Capture the cell that displays the provided text and extract its (x, y) central coordinate. 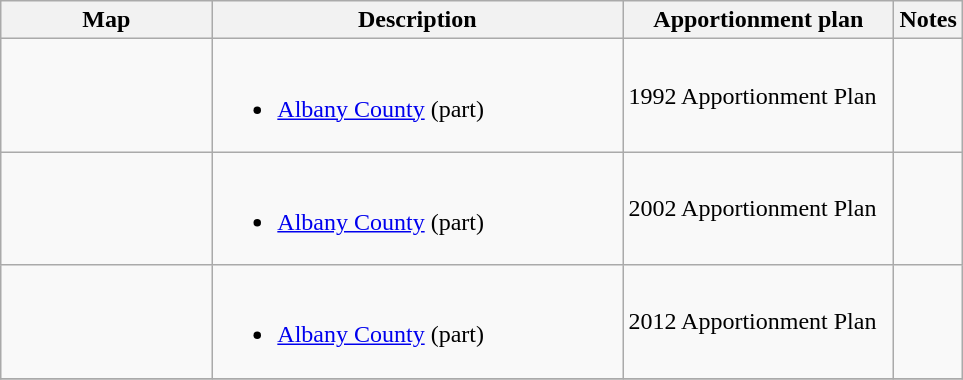
Map (106, 20)
Notes (928, 20)
1992 Apportionment Plan (758, 96)
2012 Apportionment Plan (758, 322)
Apportionment plan (758, 20)
2002 Apportionment Plan (758, 208)
Description (418, 20)
